Find where the given text appears and provide that cell's center as (x, y) coordinate. 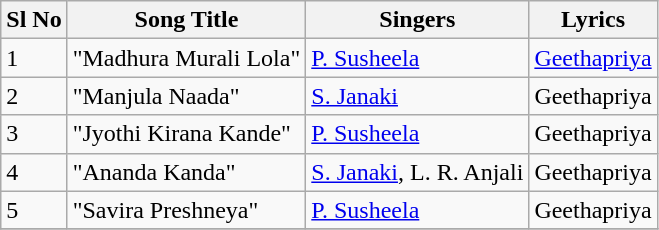
"Ananda Kanda" (186, 172)
5 (34, 210)
"Manjula Naada" (186, 96)
4 (34, 172)
Sl No (34, 20)
"Madhura Murali Lola" (186, 58)
"Jyothi Kirana Kande" (186, 134)
2 (34, 96)
Lyrics (593, 20)
1 (34, 58)
"Savira Preshneya" (186, 210)
3 (34, 134)
S. Janaki, L. R. Anjali (418, 172)
Singers (418, 20)
S. Janaki (418, 96)
Song Title (186, 20)
